Find where the given text appears and provide that cell's center as [x, y] coordinate. 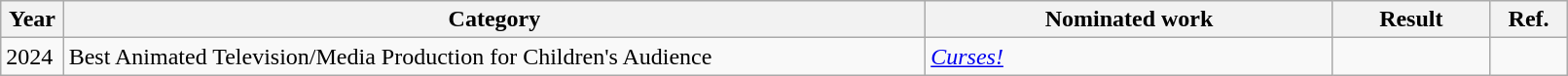
2024 [32, 57]
Category [494, 19]
Ref. [1528, 19]
Nominated work [1129, 19]
Result [1411, 19]
Curses! [1129, 57]
Year [32, 19]
Best Animated Television/Media Production for Children's Audience [494, 57]
